Identify which cell holds the provided text, then report its (x, y) central coordinate. 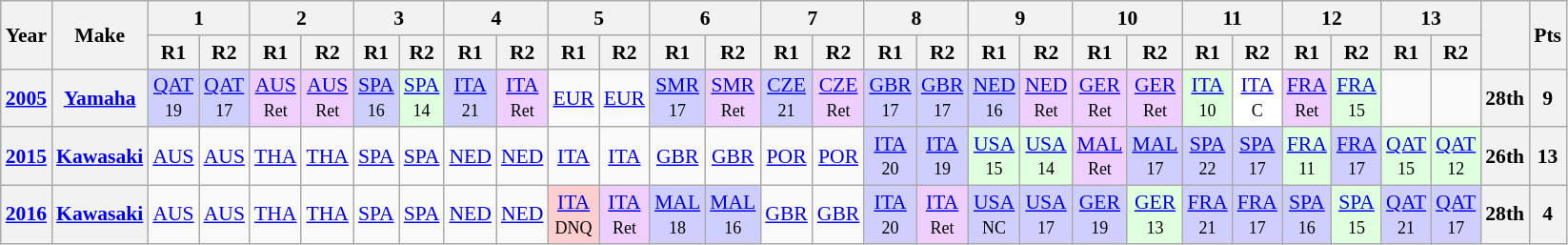
NEDRet (1046, 97)
USA17 (1046, 215)
USA14 (1046, 156)
ITA10 (1208, 97)
11 (1233, 18)
FRA11 (1307, 156)
MAL16 (733, 215)
8 (916, 18)
2016 (27, 215)
MAL18 (677, 215)
CZE21 (787, 97)
GER13 (1155, 215)
ITA19 (943, 156)
6 (705, 18)
ITA21 (470, 97)
5 (598, 18)
7 (812, 18)
Pts (1547, 34)
SPA15 (1357, 215)
SPA22 (1208, 156)
FRARet (1307, 97)
GER19 (1099, 215)
MAL17 (1155, 156)
1 (198, 18)
QAT15 (1406, 156)
Make (99, 34)
2 (301, 18)
ITADNQ (573, 215)
QAT21 (1406, 215)
10 (1127, 18)
3 (398, 18)
ITAC (1257, 97)
Year (27, 34)
SPA17 (1257, 156)
MALRet (1099, 156)
FRA21 (1208, 215)
USANC (994, 215)
26th (1505, 156)
2005 (27, 97)
SMRRet (733, 97)
SMR17 (677, 97)
FRA15 (1357, 97)
2015 (27, 156)
USA15 (994, 156)
CZERet (838, 97)
12 (1332, 18)
QAT12 (1456, 156)
Yamaha (99, 97)
QAT19 (173, 97)
NED16 (994, 97)
SPA14 (422, 97)
